Extract the (X, Y) coordinate from the center of the cell holding the provided text.  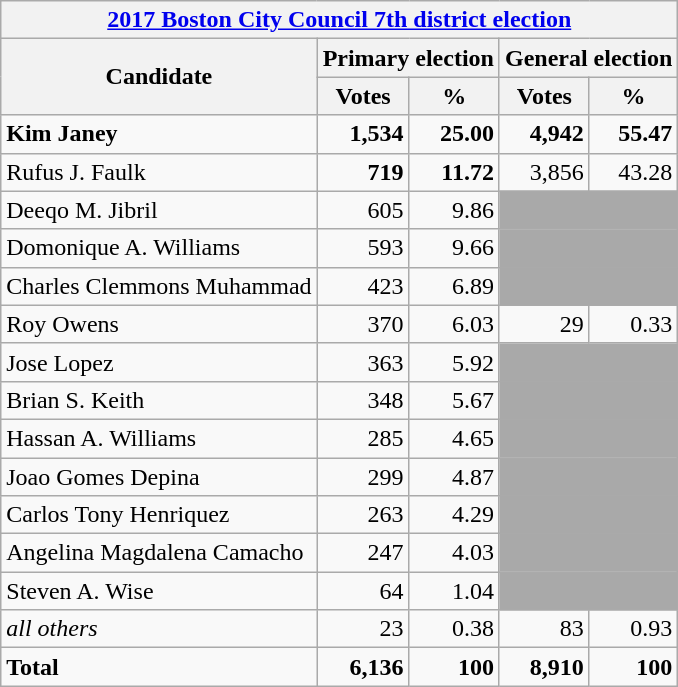
23 (363, 629)
605 (363, 210)
Roy Owens (159, 324)
General election (588, 58)
Charles Clemmons Muhammad (159, 286)
6.03 (454, 324)
11.72 (454, 172)
370 (363, 324)
83 (544, 629)
1.04 (454, 591)
5.92 (454, 362)
6.89 (454, 286)
Brian S. Keith (159, 400)
all others (159, 629)
247 (363, 553)
9.86 (454, 210)
Steven A. Wise (159, 591)
Hassan A. Williams (159, 438)
9.66 (454, 248)
3,856 (544, 172)
8,910 (544, 667)
4.65 (454, 438)
Angelina Magdalena Camacho (159, 553)
4,942 (544, 134)
593 (363, 248)
43.28 (633, 172)
Primary election (408, 58)
5.67 (454, 400)
348 (363, 400)
29 (544, 324)
2017 Boston City Council 7th district election (340, 20)
719 (363, 172)
64 (363, 591)
6,136 (363, 667)
285 (363, 438)
4.29 (454, 515)
Jose Lopez (159, 362)
1,534 (363, 134)
4.87 (454, 477)
55.47 (633, 134)
363 (363, 362)
0.93 (633, 629)
299 (363, 477)
4.03 (454, 553)
Rufus J. Faulk (159, 172)
263 (363, 515)
Candidate (159, 77)
0.33 (633, 324)
Carlos Tony Henriquez (159, 515)
Deeqo M. Jibril (159, 210)
423 (363, 286)
Kim Janey (159, 134)
Joao Gomes Depina (159, 477)
Total (159, 667)
Domonique A. Williams (159, 248)
25.00 (454, 134)
0.38 (454, 629)
